Pinpoint the cell where the given text exists, returning its [x, y] midpoint coordinate. 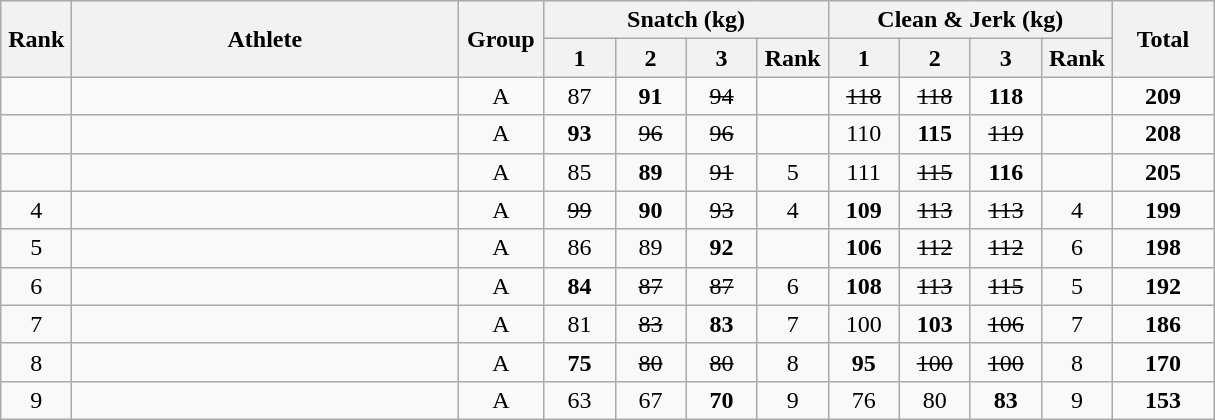
63 [580, 400]
208 [1162, 134]
119 [1006, 134]
67 [650, 400]
116 [1006, 172]
103 [934, 324]
205 [1162, 172]
192 [1162, 286]
81 [580, 324]
92 [722, 248]
75 [580, 362]
108 [864, 286]
90 [650, 210]
76 [864, 400]
Group [501, 39]
209 [1162, 96]
110 [864, 134]
86 [580, 248]
95 [864, 362]
Snatch (kg) [686, 20]
198 [1162, 248]
109 [864, 210]
85 [580, 172]
Clean & Jerk (kg) [970, 20]
186 [1162, 324]
Athlete [265, 39]
99 [580, 210]
111 [864, 172]
84 [580, 286]
94 [722, 96]
70 [722, 400]
170 [1162, 362]
199 [1162, 210]
Total [1162, 39]
153 [1162, 400]
